Output the [x, y] coordinate of the center of the cell containing the given text.  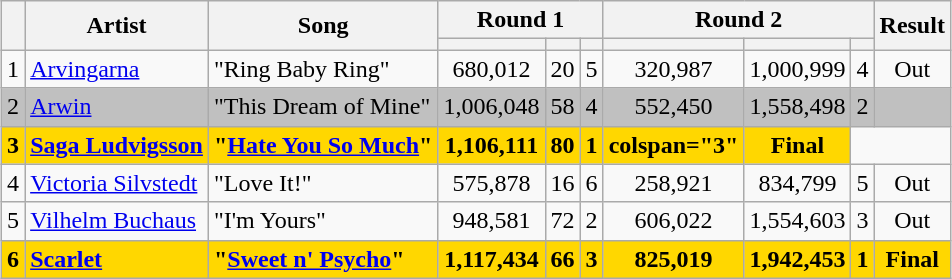
"Love It!" [323, 183]
258,921 [674, 183]
Round 2 [738, 20]
Saga Ludvigsson [117, 145]
834,799 [798, 183]
552,450 [674, 107]
1,554,603 [798, 221]
1,000,999 [798, 69]
1,106,111 [492, 145]
606,022 [674, 221]
1,117,434 [492, 259]
680,012 [492, 69]
Result [912, 26]
"I'm Yours" [323, 221]
16 [562, 183]
320,987 [674, 69]
575,878 [492, 183]
"Ring Baby Ring" [323, 69]
Arvingarna [117, 69]
Artist [117, 26]
20 [562, 69]
72 [562, 221]
colspan="3" [674, 145]
825,019 [674, 259]
1,558,498 [798, 107]
"Sweet n' Psycho" [323, 259]
66 [562, 259]
80 [562, 145]
1,942,453 [798, 259]
Song [323, 26]
58 [562, 107]
"This Dream of Mine" [323, 107]
Vilhelm Buchaus [117, 221]
Scarlet [117, 259]
"Hate You So Much" [323, 145]
Victoria Silvstedt [117, 183]
1,006,048 [492, 107]
Round 1 [520, 20]
Arwin [117, 107]
948,581 [492, 221]
